Identify which cell holds the provided text, then report its (X, Y) central coordinate. 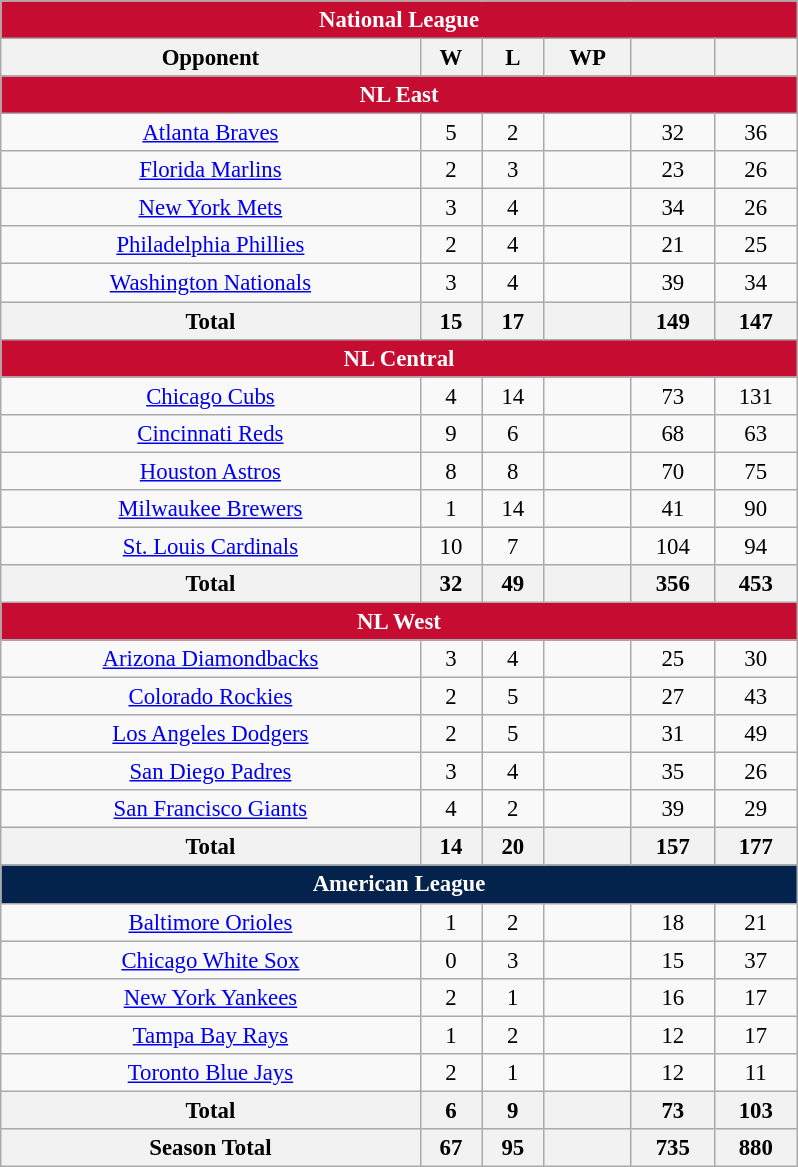
43 (756, 696)
Atlanta Braves (210, 133)
36 (756, 133)
157 (672, 847)
National League (399, 20)
75 (756, 471)
St. Louis Cardinals (210, 546)
W (451, 57)
WP (588, 57)
356 (672, 584)
95 (513, 1148)
63 (756, 433)
16 (672, 997)
177 (756, 847)
Milwaukee Brewers (210, 508)
41 (672, 508)
L (513, 57)
0 (451, 960)
New York Yankees (210, 997)
11 (756, 1072)
San Francisco Giants (210, 809)
Arizona Diamondbacks (210, 659)
NL Central (399, 358)
31 (672, 734)
Colorado Rockies (210, 696)
Washington Nationals (210, 283)
18 (672, 922)
67 (451, 1148)
735 (672, 1148)
Cincinnati Reds (210, 433)
68 (672, 433)
37 (756, 960)
880 (756, 1148)
NL East (399, 95)
27 (672, 696)
Chicago White Sox (210, 960)
Houston Astros (210, 471)
Tampa Bay Rays (210, 1035)
Baltimore Orioles (210, 922)
147 (756, 321)
70 (672, 471)
Philadelphia Phillies (210, 245)
35 (672, 772)
131 (756, 396)
149 (672, 321)
Florida Marlins (210, 170)
NL West (399, 621)
7 (513, 546)
90 (756, 508)
American League (399, 884)
23 (672, 170)
Opponent (210, 57)
104 (672, 546)
Season Total (210, 1148)
30 (756, 659)
10 (451, 546)
New York Mets (210, 208)
Los Angeles Dodgers (210, 734)
103 (756, 1110)
29 (756, 809)
20 (513, 847)
453 (756, 584)
San Diego Padres (210, 772)
Toronto Blue Jays (210, 1072)
Chicago Cubs (210, 396)
94 (756, 546)
